Output the [X, Y] coordinate of the center of the cell containing the given text.  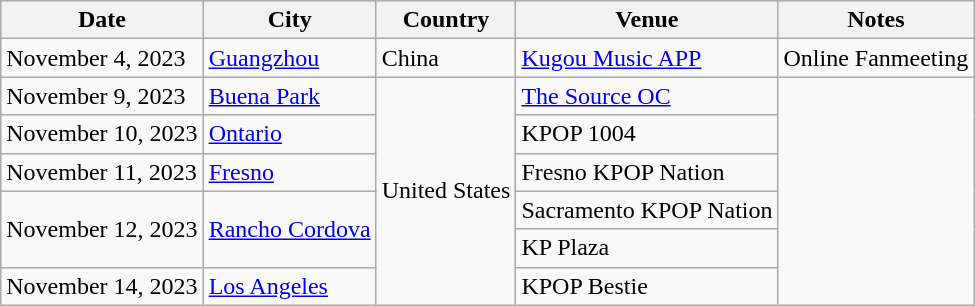
November 11, 2023 [102, 172]
Date [102, 20]
Country [446, 20]
Sacramento KPOP Nation [647, 210]
Fresno KPOP Nation [647, 172]
China [446, 58]
Los Angeles [290, 286]
KPOP Bestie [647, 286]
November 12, 2023 [102, 229]
November 9, 2023 [102, 96]
Notes [876, 20]
November 4, 2023 [102, 58]
November 10, 2023 [102, 134]
City [290, 20]
Guangzhou [290, 58]
November 14, 2023 [102, 286]
Ontario [290, 134]
Kugou Music APP [647, 58]
Rancho Cordova [290, 229]
KP Plaza [647, 248]
KPOP 1004 [647, 134]
Fresno [290, 172]
Buena Park [290, 96]
Venue [647, 20]
The Source OC [647, 96]
United States [446, 191]
Online Fanmeeting [876, 58]
